Locate the cell with the specified text and output its (X, Y) center coordinate. 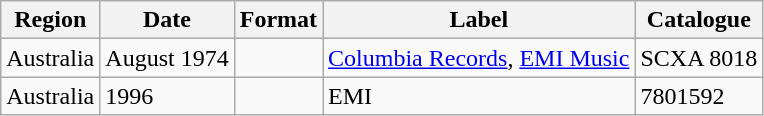
1996 (167, 96)
EMI (479, 96)
August 1974 (167, 58)
Date (167, 20)
Columbia Records, EMI Music (479, 58)
Region (50, 20)
Format (278, 20)
7801592 (699, 96)
SCXA 8018 (699, 58)
Catalogue (699, 20)
Label (479, 20)
